Locate the cell with the specified text and output its (X, Y) center coordinate. 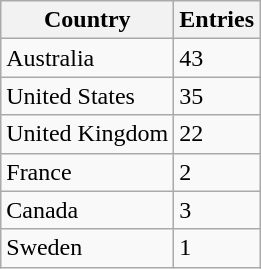
Australia (88, 58)
Canada (88, 210)
Sweden (88, 248)
22 (217, 134)
35 (217, 96)
1 (217, 248)
United Kingdom (88, 134)
United States (88, 96)
France (88, 172)
Country (88, 20)
43 (217, 58)
Entries (217, 20)
2 (217, 172)
3 (217, 210)
